Extract the (x, y) coordinate from the center of the cell holding the provided text.  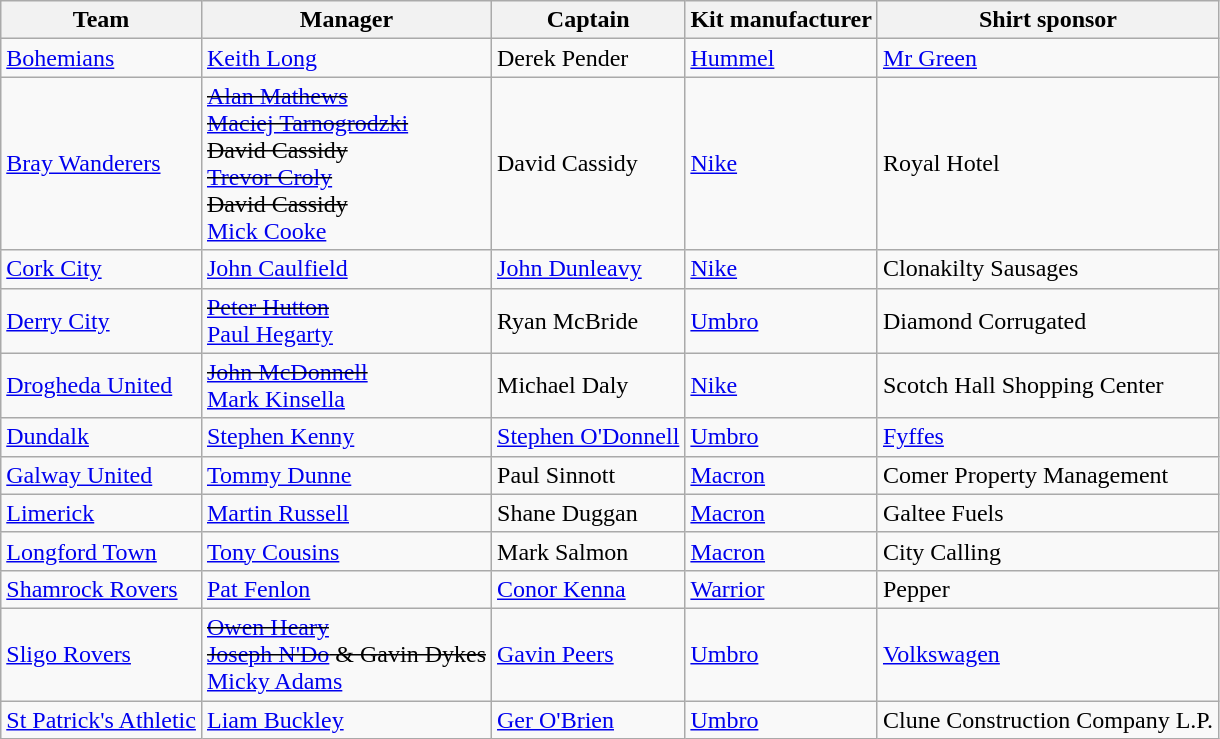
Conor Kenna (588, 589)
Keith Long (346, 58)
David Cassidy (588, 164)
Longford Town (102, 551)
Shane Duggan (588, 513)
St Patrick's Athletic (102, 719)
Liam Buckley (346, 719)
Comer Property Management (1048, 475)
Shamrock Rovers (102, 589)
Paul Sinnott (588, 475)
Stephen O'Donnell (588, 437)
Kit manufacturer (782, 20)
Martin Russell (346, 513)
Volkswagen (1048, 654)
Manager (346, 20)
Peter Hutton Paul Hegarty (346, 320)
Diamond Corrugated (1048, 320)
Tony Cousins (346, 551)
Dundalk (102, 437)
Mr Green (1048, 58)
Clonakilty Sausages (1048, 269)
City Calling (1048, 551)
Pat Fenlon (346, 589)
John Dunleavy (588, 269)
Derry City (102, 320)
John Caulfield (346, 269)
Mark Salmon (588, 551)
Tommy Dunne (346, 475)
Warrior (782, 589)
Shirt sponsor (1048, 20)
Hummel (782, 58)
Gavin Peers (588, 654)
Galtee Fuels (1048, 513)
Owen Heary Joseph N'Do & Gavin Dykes Micky Adams (346, 654)
Stephen Kenny (346, 437)
Ryan McBride (588, 320)
John McDonnell Mark Kinsella (346, 386)
Galway United (102, 475)
Fyffes (1048, 437)
Pepper (1048, 589)
Captain (588, 20)
Michael Daly (588, 386)
Ger O'Brien (588, 719)
Team (102, 20)
Royal Hotel (1048, 164)
Sligo Rovers (102, 654)
Cork City (102, 269)
Alan Mathews Maciej Tarnogrodzki David Cassidy Trevor Croly David Cassidy Mick Cooke (346, 164)
Derek Pender (588, 58)
Scotch Hall Shopping Center (1048, 386)
Limerick (102, 513)
Bray Wanderers (102, 164)
Clune Construction Company L.P. (1048, 719)
Drogheda United (102, 386)
Bohemians (102, 58)
